From the cell containing the given text, extract its center point as (x, y) coordinate. 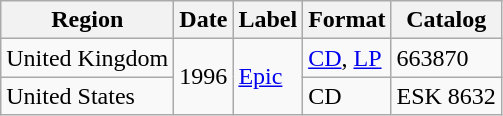
Format (347, 20)
CD, LP (347, 58)
Catalog (446, 20)
663870 (446, 58)
ESK 8632 (446, 96)
Region (88, 20)
CD (347, 96)
United Kingdom (88, 58)
Label (268, 20)
Date (204, 20)
Epic (268, 77)
1996 (204, 77)
United States (88, 96)
